Capture the cell that displays the provided text and extract its [x, y] central coordinate. 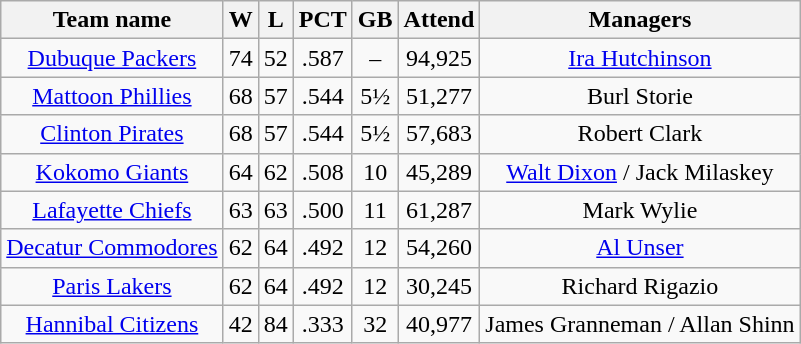
Lafayette Chiefs [112, 210]
Mark Wylie [640, 210]
Walt Dixon / Jack Milaskey [640, 172]
30,245 [439, 286]
Robert Clark [640, 134]
42 [240, 324]
Al Unser [640, 248]
GB [375, 20]
52 [276, 58]
Managers [640, 20]
Clinton Pirates [112, 134]
W [240, 20]
Burl Storie [640, 96]
Paris Lakers [112, 286]
Decatur Commodores [112, 248]
.500 [322, 210]
James Granneman / Allan Shinn [640, 324]
57,683 [439, 134]
84 [276, 324]
Kokomo Giants [112, 172]
40,977 [439, 324]
10 [375, 172]
94,925 [439, 58]
PCT [322, 20]
74 [240, 58]
Hannibal Citizens [112, 324]
Attend [439, 20]
Ira Hutchinson [640, 58]
Dubuque Packers [112, 58]
32 [375, 324]
Mattoon Phillies [112, 96]
Richard Rigazio [640, 286]
– [375, 58]
.333 [322, 324]
54,260 [439, 248]
45,289 [439, 172]
.587 [322, 58]
L [276, 20]
.508 [322, 172]
51,277 [439, 96]
11 [375, 210]
Team name [112, 20]
61,287 [439, 210]
